Pinpoint the cell where the given text exists, returning its [X, Y] midpoint coordinate. 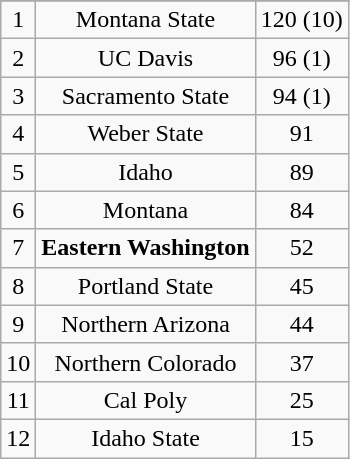
7 [18, 248]
Portland State [146, 286]
96 (1) [302, 58]
120 (10) [302, 20]
91 [302, 134]
Weber State [146, 134]
Eastern Washington [146, 248]
94 (1) [302, 96]
6 [18, 210]
37 [302, 362]
84 [302, 210]
45 [302, 286]
10 [18, 362]
Northern Colorado [146, 362]
52 [302, 248]
Idaho State [146, 438]
25 [302, 400]
Montana State [146, 20]
44 [302, 324]
UC Davis [146, 58]
Northern Arizona [146, 324]
8 [18, 286]
11 [18, 400]
15 [302, 438]
Idaho [146, 172]
9 [18, 324]
1 [18, 20]
89 [302, 172]
12 [18, 438]
4 [18, 134]
3 [18, 96]
2 [18, 58]
Montana [146, 210]
5 [18, 172]
Sacramento State [146, 96]
Cal Poly [146, 400]
